Detect which cell encompasses the target text, then output its (x, y) center coordinate. 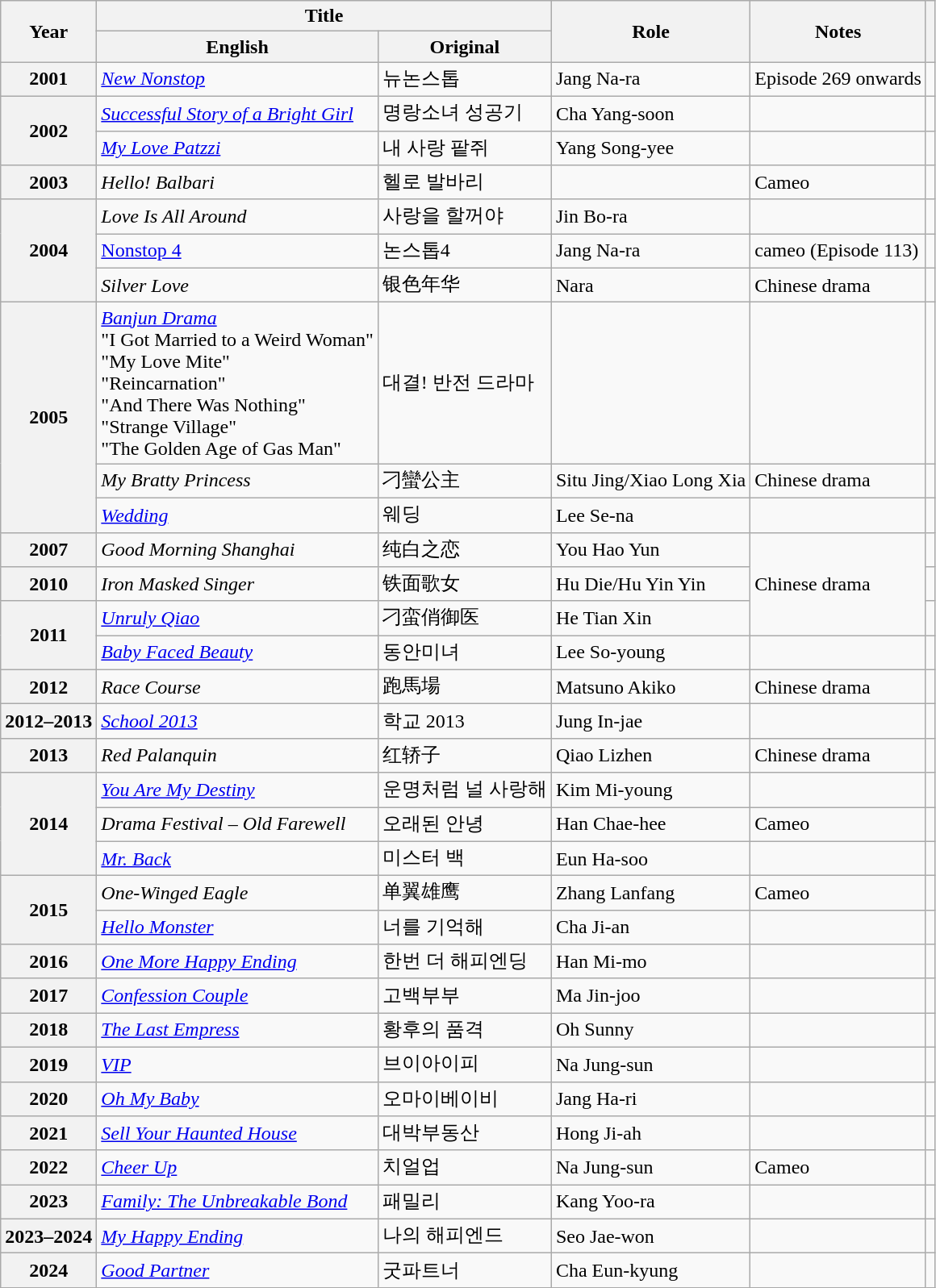
One-Winged Eagle (237, 894)
Race Course (237, 687)
2010 (48, 584)
Unruly Qiao (237, 618)
Episode 269 onwards (838, 79)
브이아이피 (465, 1065)
2017 (48, 995)
You Hao Yun (650, 550)
2001 (48, 79)
Good Morning Shanghai (237, 550)
대결! 반전 드라마 (465, 383)
황후의 품격 (465, 1031)
2015 (48, 910)
웨딩 (465, 515)
cameo (Episode 113) (838, 252)
Cha Ji-an (650, 927)
Title (324, 16)
2003 (48, 182)
Silver Love (237, 286)
나의 해피엔드 (465, 1236)
Oh Sunny (650, 1031)
2007 (48, 550)
Original (465, 47)
Yang Song-yee (650, 148)
Drama Festival – Old Farewell (237, 824)
Family: The Unbreakable Bond (237, 1202)
跑馬場 (465, 687)
2011 (48, 636)
New Nonstop (237, 79)
Lee Se-na (650, 515)
운명처럼 널 사랑해 (465, 790)
Hello Monster (237, 927)
Situ Jing/Xiao Long Xia (650, 481)
Sell Your Haunted House (237, 1134)
刁蛮俏御医 (465, 618)
Jin Bo-ra (650, 216)
He Tian Xin (650, 618)
2021 (48, 1134)
Kim Mi-young (650, 790)
Red Palanquin (237, 755)
Hong Ji-ah (650, 1134)
미스터 백 (465, 858)
Jung In-jae (650, 721)
2013 (48, 755)
Banjun Drama "I Got Married to a Weird Woman" "My Love Mite" "Reincarnation" "And There Was Nothing" "Strange Village" "The Golden Age of Gas Man" (237, 383)
동안미녀 (465, 653)
2022 (48, 1168)
Nonstop 4 (237, 252)
2014 (48, 824)
2020 (48, 1098)
刁蠻公主 (465, 481)
Jang Ha-ri (650, 1098)
Kang Yoo-ra (650, 1202)
오마이베이비 (465, 1098)
Role (650, 31)
My Happy Ending (237, 1236)
Zhang Lanfang (650, 894)
Cha Yang-soon (650, 113)
2019 (48, 1065)
Cha Eun-kyung (650, 1271)
학교 2013 (465, 721)
Qiao Lizhen (650, 755)
Wedding (237, 515)
One More Happy Ending (237, 961)
You Are My Destiny (237, 790)
Nara (650, 286)
红轿子 (465, 755)
Love Is All Around (237, 216)
명랑소녀 성공기 (465, 113)
Ma Jin-joo (650, 995)
Good Partner (237, 1271)
2012–2013 (48, 721)
English (237, 47)
한번 더 해피엔딩 (465, 961)
2012 (48, 687)
Confession Couple (237, 995)
VIP (237, 1065)
치얼업 (465, 1168)
Han Mi-mo (650, 961)
사랑을 할꺼야 (465, 216)
My Love Patzzi (237, 148)
Hello! Balbari (237, 182)
Eun Ha-soo (650, 858)
내 사랑 팥쥐 (465, 148)
纯白之恋 (465, 550)
Oh My Baby (237, 1098)
银色年华 (465, 286)
Year (48, 31)
대박부동산 (465, 1134)
굿파트너 (465, 1271)
铁面歌女 (465, 584)
오래된 안녕 (465, 824)
The Last Empress (237, 1031)
Mr. Back (237, 858)
Matsuno Akiko (650, 687)
2023 (48, 1202)
School 2013 (237, 721)
2018 (48, 1031)
My Bratty Princess (237, 481)
고백부부 (465, 995)
논스톱4 (465, 252)
뉴논스톱 (465, 79)
2005 (48, 418)
너를 기억해 (465, 927)
2016 (48, 961)
2023–2024 (48, 1236)
单翼雄鹰 (465, 894)
Lee So-young (650, 653)
Han Chae-hee (650, 824)
Cheer Up (237, 1168)
Notes (838, 31)
Successful Story of a Bright Girl (237, 113)
헬로 발바리 (465, 182)
Iron Masked Singer (237, 584)
2024 (48, 1271)
Baby Faced Beauty (237, 653)
패밀리 (465, 1202)
Seo Jae-won (650, 1236)
2002 (48, 131)
Hu Die/Hu Yin Yin (650, 584)
2004 (48, 251)
